Identify which cell holds the provided text, then report its (x, y) central coordinate. 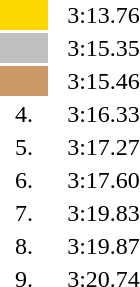
4. (24, 114)
5. (24, 147)
7. (24, 213)
8. (24, 246)
6. (24, 180)
